Return [x, y] of the center of cell containing provided text 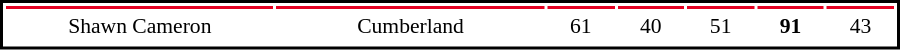
Cumberland [411, 26]
40 [650, 26]
Shawn Cameron [140, 26]
91 [790, 26]
43 [860, 26]
51 [720, 26]
61 [580, 26]
